Scan for the cell matching the given text and deliver its (x, y) coordinate at center. 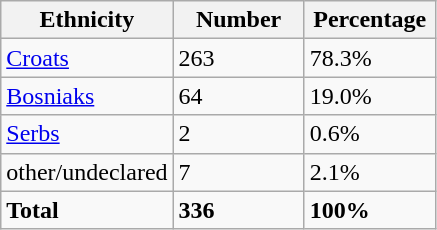
Number (238, 20)
Total (87, 210)
336 (238, 210)
263 (238, 58)
2 (238, 134)
Ethnicity (87, 20)
Bosniaks (87, 96)
Croats (87, 58)
Serbs (87, 134)
7 (238, 172)
0.6% (370, 134)
64 (238, 96)
19.0% (370, 96)
2.1% (370, 172)
78.3% (370, 58)
100% (370, 210)
other/undeclared (87, 172)
Percentage (370, 20)
